Provide the (x, y) coordinate of the cell's center where the given text is located.  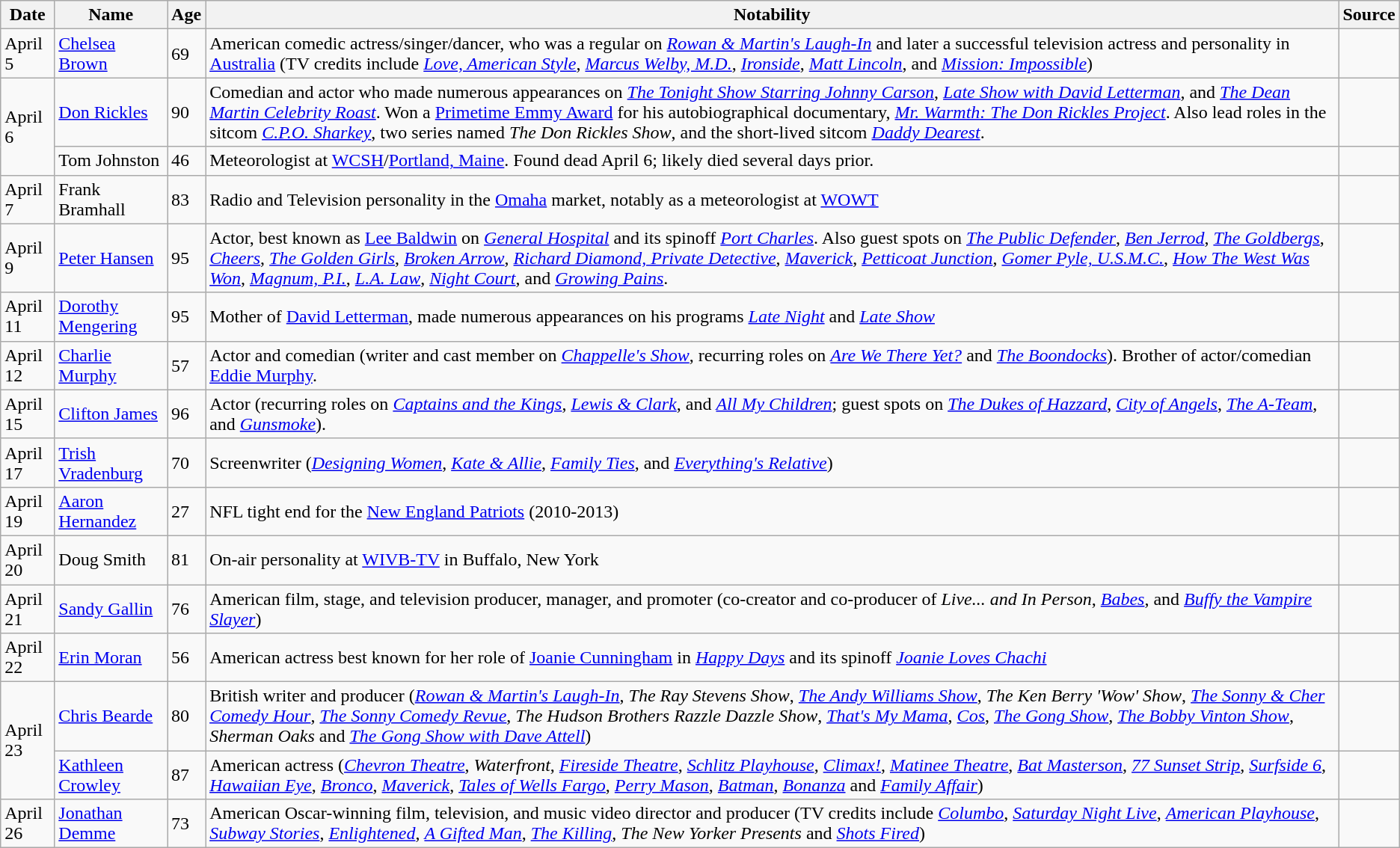
Clifton James (111, 414)
Age (187, 15)
Frank Bramhall (111, 199)
Source (1369, 15)
Trish Vradenburg (111, 462)
Date (28, 15)
American actress best known for her role of Joanie Cunningham in Happy Days and its spinoff Joanie Loves Chachi (772, 658)
Charlie Murphy (111, 365)
96 (187, 414)
Name (111, 15)
April 22 (28, 658)
April 7 (28, 199)
56 (187, 658)
Mother of David Letterman, made numerous appearances on his programs Late Night and Late Show (772, 317)
Screenwriter (Designing Women, Kate & Allie, Family Ties, and Everything's Relative) (772, 462)
April 5 (28, 54)
Doug Smith (111, 559)
April 9 (28, 258)
87 (187, 775)
April 12 (28, 365)
80 (187, 716)
Kathleen Crowley (111, 775)
Chelsea Brown (111, 54)
27 (187, 511)
April 19 (28, 511)
70 (187, 462)
April 11 (28, 317)
Aaron Hernandez (111, 511)
April 15 (28, 414)
81 (187, 559)
73 (187, 824)
46 (187, 161)
57 (187, 365)
April 17 (28, 462)
April 21 (28, 609)
Notability (772, 15)
On-air personality at WIVB-TV in Buffalo, New York (772, 559)
69 (187, 54)
90 (187, 112)
Don Rickles (111, 112)
Jonathan Demme (111, 824)
April 26 (28, 824)
76 (187, 609)
Chris Bearde (111, 716)
April 20 (28, 559)
Dorothy Mengering (111, 317)
83 (187, 199)
Radio and Television personality in the Omaha market, notably as a meteorologist at WOWT (772, 199)
NFL tight end for the New England Patriots (2010-2013) (772, 511)
Tom Johnston (111, 161)
April 6 (28, 126)
Erin Moran (111, 658)
April 23 (28, 740)
Peter Hansen (111, 258)
Meteorologist at WCSH/Portland, Maine. Found dead April 6; likely died several days prior. (772, 161)
Sandy Gallin (111, 609)
